Extract the (X, Y) coordinate from the center of the cell holding the provided text.  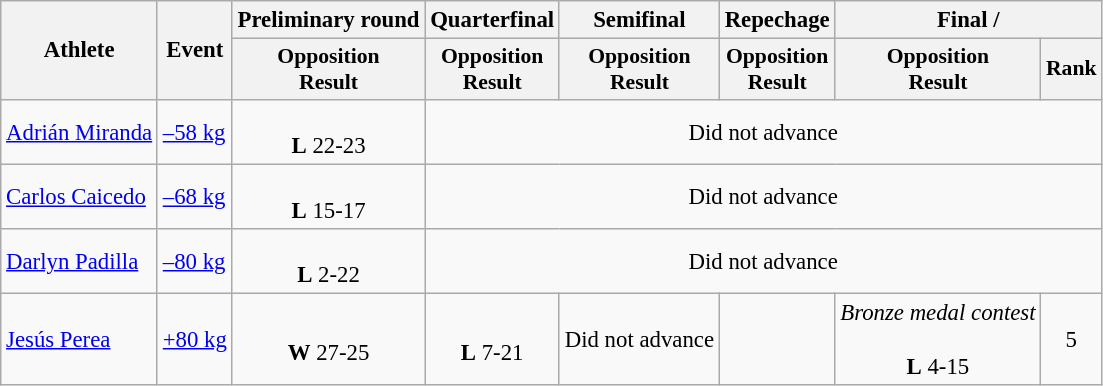
–58 kg (194, 132)
Repechage (777, 20)
Semifinal (639, 20)
Bronze medal contestL 4-15 (938, 339)
–68 kg (194, 196)
Event (194, 50)
Adrián Miranda (80, 132)
Rank (1072, 70)
L 15-17 (328, 196)
L 7-21 (492, 339)
L 22-23 (328, 132)
W 27-25 (328, 339)
+80 kg (194, 339)
Carlos Caicedo (80, 196)
5 (1072, 339)
Quarterfinal (492, 20)
L 2-22 (328, 262)
Athlete (80, 50)
Darlyn Padilla (80, 262)
Final / (968, 20)
Jesús Perea (80, 339)
Preliminary round (328, 20)
–80 kg (194, 262)
